For the text-containing cell, return its midpoint in [X, Y] coordinate format. 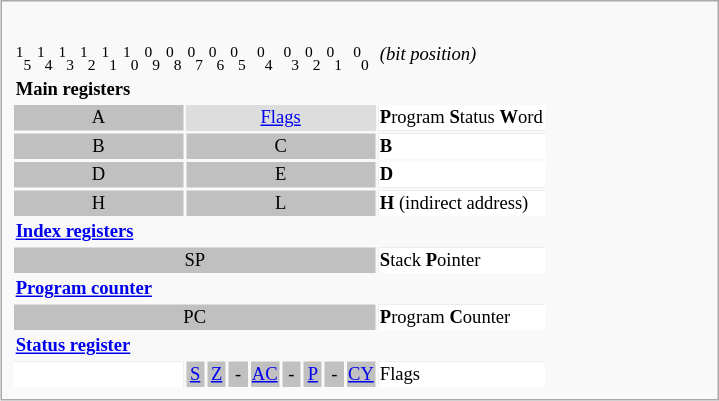
Program Status Word [461, 119]
Status register [279, 347]
A [98, 119]
10 [130, 58]
09 [152, 58]
04 [264, 58]
Index registers [279, 233]
(bit position) [461, 58]
P [313, 375]
06 [216, 58]
Main registers [279, 90]
Stack Pointer [461, 261]
H [98, 204]
CY [362, 375]
PC [194, 318]
12 [88, 58]
08 [173, 58]
C [280, 147]
H (indirect address) [461, 204]
01 [334, 58]
00 [362, 58]
11 [109, 58]
Program Counter [461, 318]
AC [264, 375]
15 [23, 58]
L [280, 204]
Program counter [279, 290]
07 [195, 58]
Z [216, 375]
E [280, 176]
14 [45, 58]
S [195, 375]
03 [291, 58]
02 [313, 58]
13 [66, 58]
05 [238, 58]
SP [194, 261]
